Return (x, y) of the center of cell containing provided text 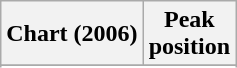
Chart (2006) (72, 34)
Peak position (189, 34)
